Identify which cell holds the provided text, then report its (X, Y) central coordinate. 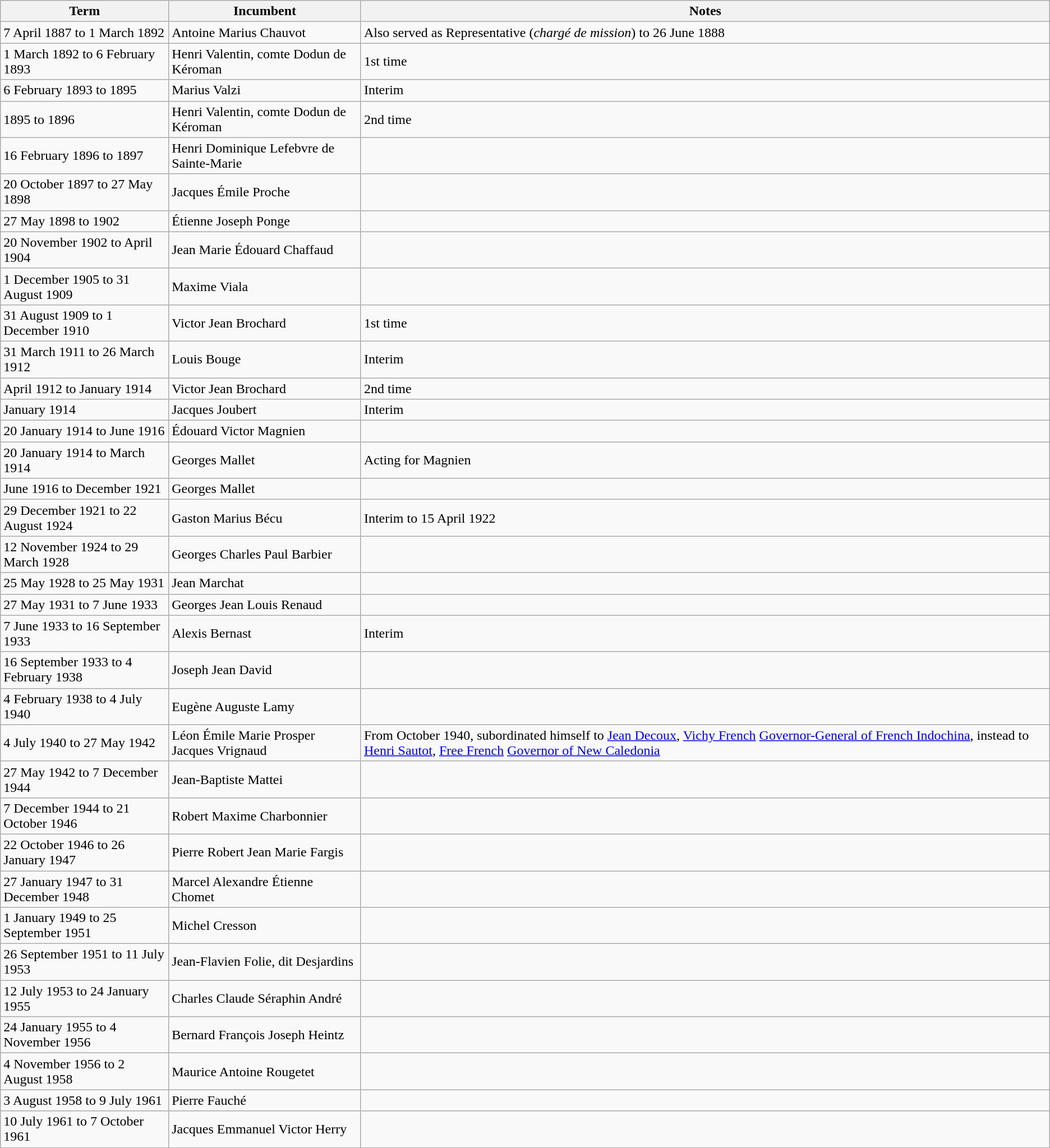
Georges Charles Paul Barbier (265, 554)
1 March 1892 to 6 February 1893 (85, 62)
Gaston Marius Bécu (265, 518)
20 October 1897 to 27 May 1898 (85, 192)
Acting for Magnien (705, 460)
Eugène Auguste Lamy (265, 707)
January 1914 (85, 410)
Léon Émile Marie Prosper Jacques Vrignaud (265, 743)
Jean-Baptiste Mattei (265, 780)
6 February 1893 to 1895 (85, 90)
7 December 1944 to 21 October 1946 (85, 815)
29 December 1921 to 22 August 1924 (85, 518)
Maxime Viala (265, 286)
Pierre Fauché (265, 1100)
4 February 1938 to 4 July 1940 (85, 707)
Jacques Joubert (265, 410)
12 November 1924 to 29 March 1928 (85, 554)
7 April 1887 to 1 March 1892 (85, 33)
4 November 1956 to 2 August 1958 (85, 1071)
April 1912 to January 1914 (85, 389)
31 March 1911 to 26 March 1912 (85, 359)
27 May 1898 to 1902 (85, 221)
Robert Maxime Charbonnier (265, 815)
31 August 1909 to 1 December 1910 (85, 323)
Jacques Émile Proche (265, 192)
Georges Jean Louis Renaud (265, 605)
20 January 1914 to March 1914 (85, 460)
Jacques Emmanuel Victor Herry (265, 1129)
Incumbent (265, 11)
3 August 1958 to 9 July 1961 (85, 1100)
24 January 1955 to 4 November 1956 (85, 1035)
22 October 1946 to 26 January 1947 (85, 852)
10 July 1961 to 7 October 1961 (85, 1129)
Jean-Flavien Folie, dit Desjardins (265, 962)
Antoine Marius Chauvot (265, 33)
Michel Cresson (265, 925)
Also served as Representative (chargé de mission) to 26 June 1888 (705, 33)
Louis Bouge (265, 359)
Bernard François Joseph Heintz (265, 1035)
27 January 1947 to 31 December 1948 (85, 888)
1895 to 1896 (85, 119)
Interim to 15 April 1922 (705, 518)
Notes (705, 11)
Jean Marie Édouard Chaffaud (265, 250)
1 January 1949 to 25 September 1951 (85, 925)
27 May 1942 to 7 December 1944 (85, 780)
Alexis Bernast (265, 634)
27 May 1931 to 7 June 1933 (85, 605)
20 November 1902 to April 1904 (85, 250)
Étienne Joseph Ponge (265, 221)
Pierre Robert Jean Marie Fargis (265, 852)
26 September 1951 to 11 July 1953 (85, 962)
16 September 1933 to 4 February 1938 (85, 670)
16 February 1896 to 1897 (85, 156)
1 December 1905 to 31 August 1909 (85, 286)
Marcel Alexandre Étienne Chomet (265, 888)
7 June 1933 to 16 September 1933 (85, 634)
Term (85, 11)
25 May 1928 to 25 May 1931 (85, 583)
Maurice Antoine Rougetet (265, 1071)
Édouard Victor Magnien (265, 431)
20 January 1914 to June 1916 (85, 431)
4 July 1940 to 27 May 1942 (85, 743)
Jean Marchat (265, 583)
Marius Valzi (265, 90)
Charles Claude Séraphin André (265, 998)
Henri Dominique Lefebvre de Sainte-Marie (265, 156)
June 1916 to December 1921 (85, 489)
Joseph Jean David (265, 670)
12 July 1953 to 24 January 1955 (85, 998)
